From the cell containing the given text, extract its center point as [x, y] coordinate. 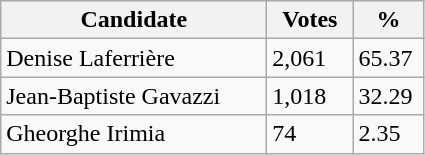
Gheorghe Irimia [134, 134]
Candidate [134, 20]
65.37 [388, 58]
% [388, 20]
74 [310, 134]
2.35 [388, 134]
Denise Laferrière [134, 58]
Jean-Baptiste Gavazzi [134, 96]
1,018 [310, 96]
Votes [310, 20]
2,061 [310, 58]
32.29 [388, 96]
